Output the (X, Y) coordinate of the center of the cell containing the given text.  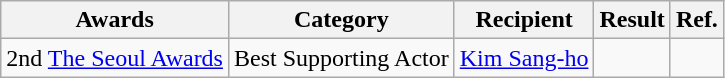
Ref. (696, 20)
Result (632, 20)
Recipient (524, 20)
Awards (115, 20)
Best Supporting Actor (341, 58)
Kim Sang-ho (524, 58)
2nd The Seoul Awards (115, 58)
Category (341, 20)
